Locate the cell with the specified text and output its [X, Y] center coordinate. 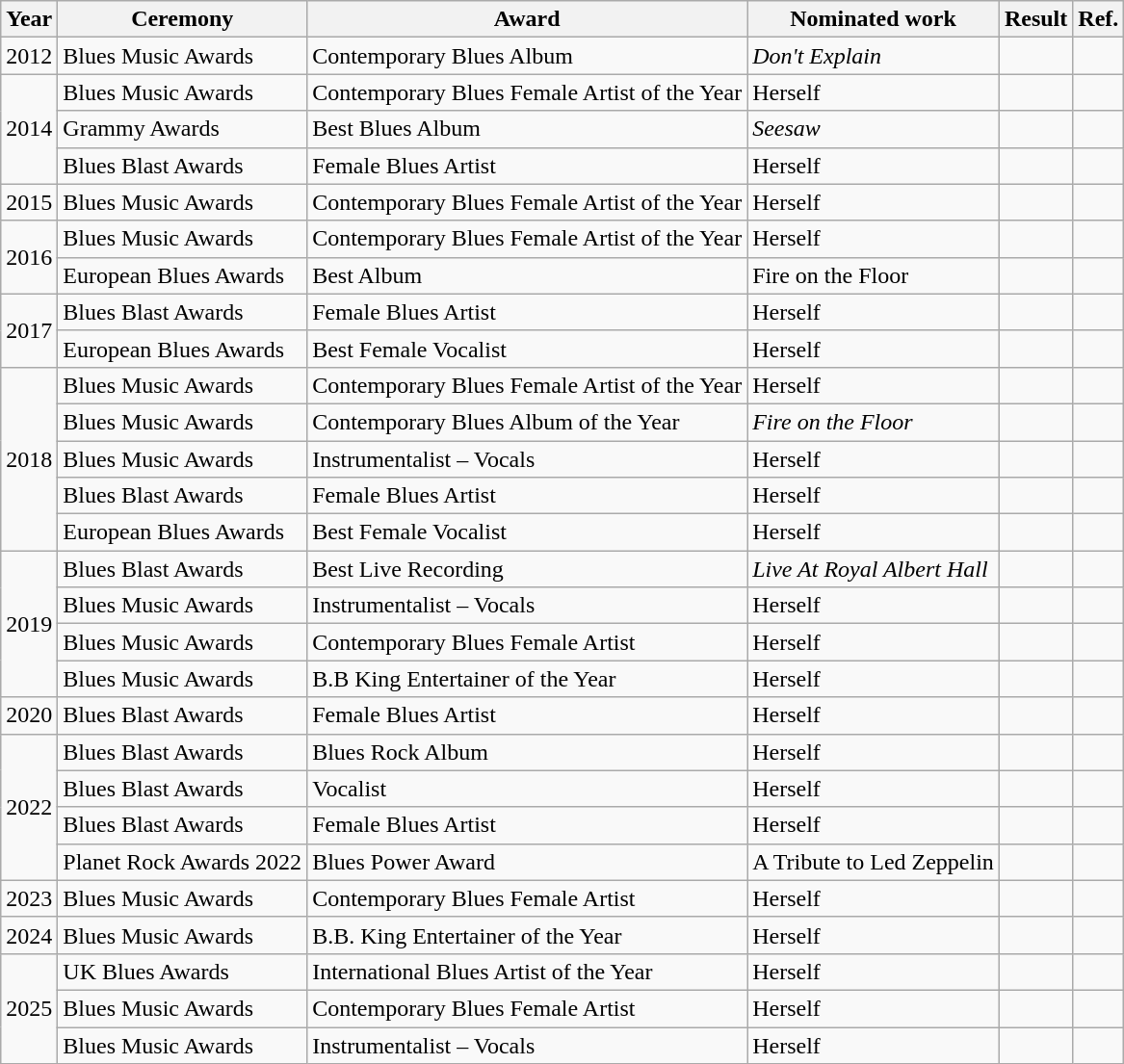
Blues Power Award [528, 862]
Contemporary Blues Album [528, 56]
2016 [29, 257]
Grammy Awards [183, 129]
Vocalist [528, 789]
B.B. King Entertainer of the Year [528, 935]
2025 [29, 1008]
Year [29, 19]
2017 [29, 330]
UK Blues Awards [183, 972]
Blues Rock Album [528, 752]
2020 [29, 715]
A Tribute to Led Zeppelin [874, 862]
2024 [29, 935]
Ref. [1098, 19]
2015 [29, 202]
Seesaw [874, 129]
Result [1035, 19]
2022 [29, 807]
2023 [29, 898]
Planet Rock Awards 2022 [183, 862]
2018 [29, 458]
International Blues Artist of the Year [528, 972]
B.B King Entertainer of the Year [528, 679]
2012 [29, 56]
Live At Royal Albert Hall [874, 569]
Best Live Recording [528, 569]
Contemporary Blues Album of the Year [528, 422]
Don't Explain [874, 56]
2019 [29, 624]
Nominated work [874, 19]
Best Blues Album [528, 129]
Ceremony [183, 19]
Award [528, 19]
Best Album [528, 275]
2014 [29, 129]
